For the text-containing cell, return its midpoint in [X, Y] coordinate format. 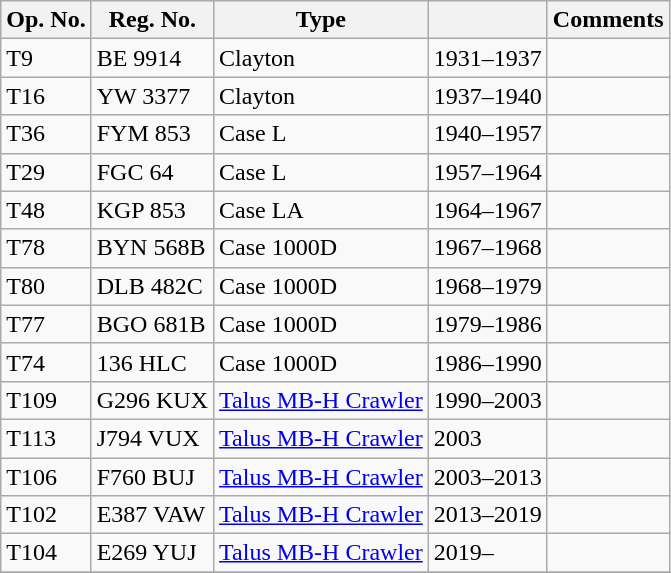
T113 [46, 438]
T48 [46, 210]
2003–2013 [488, 477]
1990–2003 [488, 400]
Reg. No. [152, 20]
J794 VUX [152, 438]
T36 [46, 134]
T80 [46, 286]
KGP 853 [152, 210]
BGO 681B [152, 324]
1964–1967 [488, 210]
1940–1957 [488, 134]
1937–1940 [488, 96]
T104 [46, 553]
2013–2019 [488, 515]
Op. No. [46, 20]
1986–1990 [488, 362]
T109 [46, 400]
2003 [488, 438]
E269 YUJ [152, 553]
BE 9914 [152, 58]
T102 [46, 515]
Comments [608, 20]
G296 KUX [152, 400]
FGC 64 [152, 172]
Case LA [322, 210]
FYM 853 [152, 134]
1931–1937 [488, 58]
T16 [46, 96]
T77 [46, 324]
1967–1968 [488, 248]
2019– [488, 553]
T106 [46, 477]
1968–1979 [488, 286]
E387 VAW [152, 515]
1979–1986 [488, 324]
F760 BUJ [152, 477]
Type [322, 20]
T9 [46, 58]
136 HLC [152, 362]
T74 [46, 362]
YW 3377 [152, 96]
1957–1964 [488, 172]
BYN 568B [152, 248]
T29 [46, 172]
DLB 482C [152, 286]
T78 [46, 248]
